Output the [x, y] coordinate of the center of the cell containing the given text.  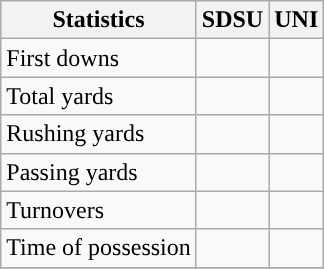
Statistics [99, 20]
Passing yards [99, 172]
Total yards [99, 96]
SDSU [232, 20]
Rushing yards [99, 134]
Turnovers [99, 210]
First downs [99, 58]
Time of possession [99, 248]
UNI [296, 20]
